Detect which cell encompasses the target text, then output its (x, y) center coordinate. 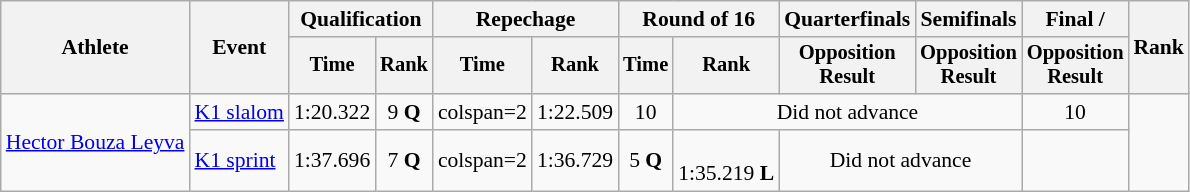
Athlete (96, 48)
1:37.696 (332, 160)
1:20.322 (332, 112)
K1 sprint (238, 160)
Final / (1076, 19)
K1 slalom (238, 112)
5 Q (646, 160)
1:22.509 (575, 112)
Qualification (361, 19)
Round of 16 (698, 19)
Repechage (526, 19)
Event (238, 48)
1:35.219 L (726, 160)
7 Q (404, 160)
Hector Bouza Leyva (96, 142)
1:36.729 (575, 160)
Quarterfinals (847, 19)
9 Q (404, 112)
Semifinals (968, 19)
